Identify which cell holds the provided text, then report its (x, y) central coordinate. 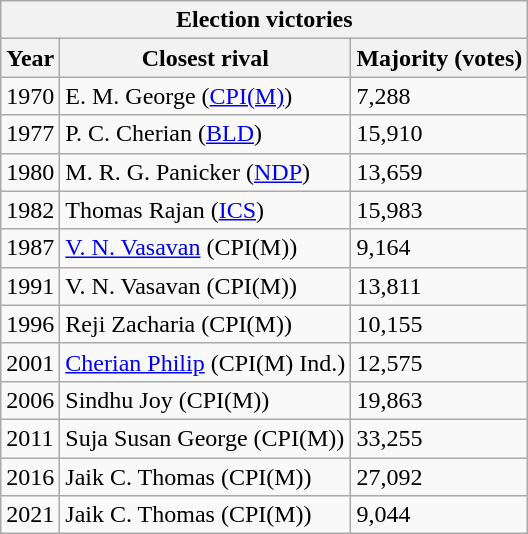
10,155 (440, 324)
2006 (30, 400)
Election victories (264, 20)
Cherian Philip (CPI(M) Ind.) (206, 362)
P. C. Cherian (BLD) (206, 134)
Sindhu Joy (CPI(M)) (206, 400)
E. M. George (CPI(M)) (206, 96)
1991 (30, 286)
13,811 (440, 286)
2016 (30, 477)
Closest rival (206, 58)
13,659 (440, 172)
1970 (30, 96)
9,044 (440, 515)
1982 (30, 210)
M. R. G. Panicker (NDP) (206, 172)
1996 (30, 324)
33,255 (440, 438)
15,910 (440, 134)
19,863 (440, 400)
Thomas Rajan (ICS) (206, 210)
9,164 (440, 248)
Suja Susan George (CPI(M)) (206, 438)
1987 (30, 248)
15,983 (440, 210)
1980 (30, 172)
27,092 (440, 477)
7,288 (440, 96)
2021 (30, 515)
1977 (30, 134)
Year (30, 58)
2011 (30, 438)
12,575 (440, 362)
2001 (30, 362)
Majority (votes) (440, 58)
Reji Zacharia (CPI(M)) (206, 324)
